Return the (x, y) coordinate for the center point of the cell that contains the specified text.  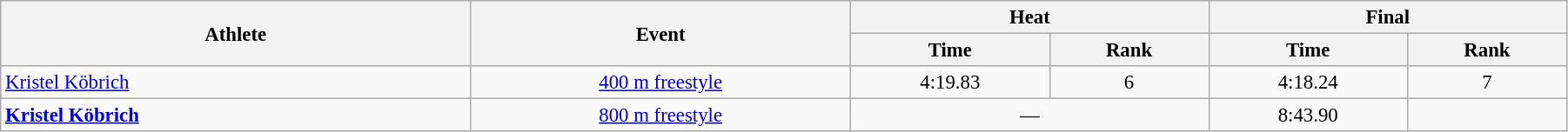
800 m freestyle (661, 115)
7 (1486, 82)
8:43.90 (1308, 115)
Final (1387, 17)
— (1030, 115)
4:18.24 (1308, 82)
Event (661, 33)
Heat (1030, 17)
6 (1129, 82)
400 m freestyle (661, 82)
Athlete (236, 33)
4:19.83 (950, 82)
